Extract the [x, y] coordinate from the center of the cell holding the provided text.  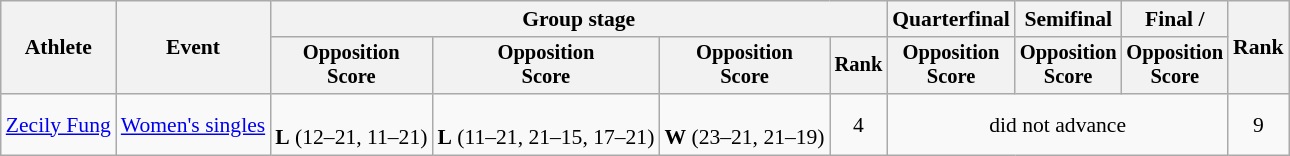
Semifinal [1068, 19]
L (11–21, 21–15, 17–21) [546, 124]
Women's singles [193, 124]
Event [193, 48]
W (23–21, 21–19) [744, 124]
4 [859, 124]
did not advance [1058, 124]
Group stage [578, 19]
Quarterfinal [951, 19]
Zecily Fung [58, 124]
Final / [1174, 19]
L (12–21, 11–21) [351, 124]
Athlete [58, 48]
9 [1258, 124]
